Capture the cell that displays the provided text and extract its [x, y] central coordinate. 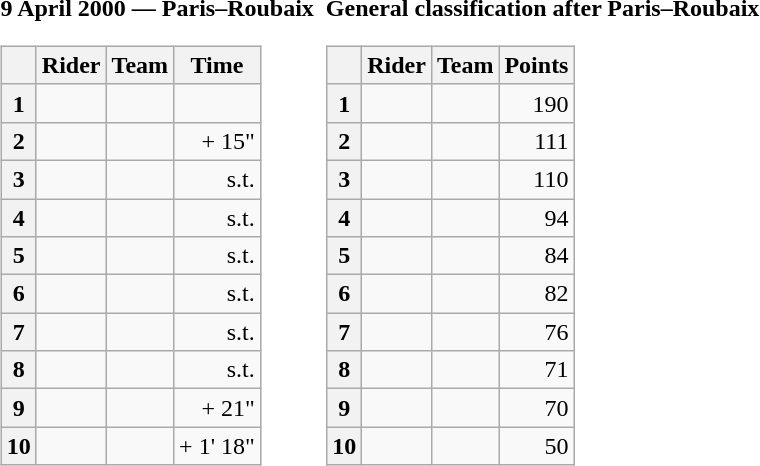
76 [536, 332]
+ 15" [218, 141]
71 [536, 370]
94 [536, 217]
70 [536, 408]
190 [536, 103]
82 [536, 294]
+ 1' 18" [218, 446]
Points [536, 65]
50 [536, 446]
110 [536, 179]
Time [218, 65]
84 [536, 256]
+ 21" [218, 408]
111 [536, 141]
